Capture the cell that displays the provided text and extract its [x, y] central coordinate. 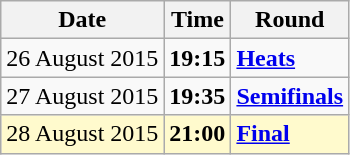
19:15 [198, 58]
Final [290, 134]
Date [82, 20]
Round [290, 20]
Heats [290, 58]
21:00 [198, 134]
26 August 2015 [82, 58]
Time [198, 20]
27 August 2015 [82, 96]
Semifinals [290, 96]
28 August 2015 [82, 134]
19:35 [198, 96]
